Scan for the cell matching the given text and deliver its [x, y] coordinate at center. 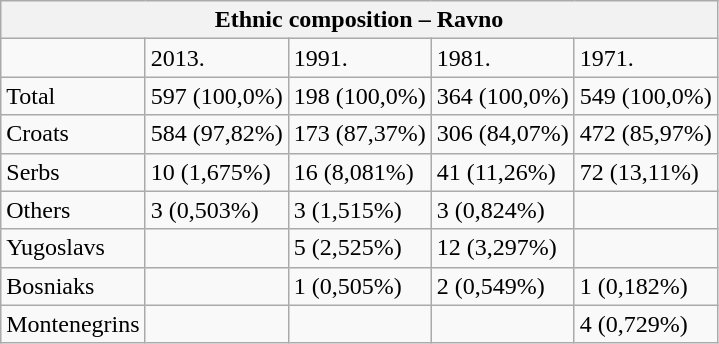
72 (13,11%) [646, 172]
3 (1,515%) [360, 210]
Others [73, 210]
584 (97,82%) [216, 134]
198 (100,0%) [360, 96]
3 (0,503%) [216, 210]
Serbs [73, 172]
472 (85,97%) [646, 134]
1971. [646, 58]
1981. [502, 58]
Yugoslavs [73, 248]
Montenegrins [73, 324]
597 (100,0%) [216, 96]
173 (87,37%) [360, 134]
549 (100,0%) [646, 96]
Bosniaks [73, 286]
2 (0,549%) [502, 286]
1 (0,505%) [360, 286]
1 (0,182%) [646, 286]
Croats [73, 134]
4 (0,729%) [646, 324]
3 (0,824%) [502, 210]
364 (100,0%) [502, 96]
16 (8,081%) [360, 172]
Ethnic composition – Ravno [360, 20]
12 (3,297%) [502, 248]
306 (84,07%) [502, 134]
2013. [216, 58]
Total [73, 96]
1991. [360, 58]
10 (1,675%) [216, 172]
5 (2,525%) [360, 248]
41 (11,26%) [502, 172]
